Identify which cell holds the provided text, then report its (x, y) central coordinate. 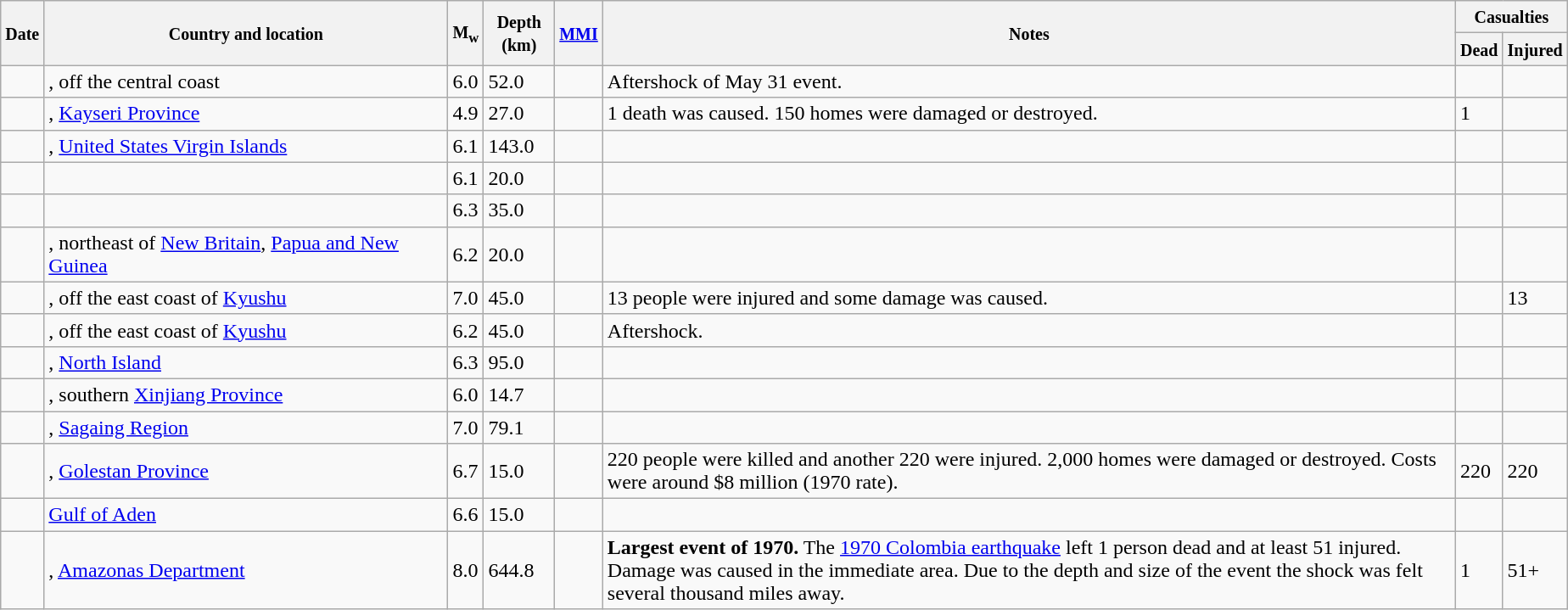
, Amazonas Department (246, 570)
, United States Virgin Islands (246, 146)
, northeast of New Britain, Papua and New Guinea (246, 255)
13 (1535, 298)
52.0 (519, 81)
Injured (1535, 49)
, off the central coast (246, 81)
13 people were injured and some damage was caused. (1028, 298)
220 people were killed and another 220 were injured. 2,000 homes were damaged or destroyed. Costs were around $8 million (1970 rate). (1028, 472)
, North Island (246, 362)
Date (22, 33)
35.0 (519, 210)
Depth (km) (519, 33)
95.0 (519, 362)
4.9 (466, 114)
14.7 (519, 395)
MMI (579, 33)
6.7 (466, 472)
1 death was caused. 150 homes were damaged or destroyed. (1028, 114)
, Sagaing Region (246, 427)
Mw (466, 33)
Casualties (1511, 17)
644.8 (519, 570)
Aftershock. (1028, 330)
6.6 (466, 515)
51+ (1535, 570)
, Kayseri Province (246, 114)
, Golestan Province (246, 472)
Notes (1028, 33)
, southern Xinjiang Province (246, 395)
Dead (1479, 49)
Gulf of Aden (246, 515)
Country and location (246, 33)
143.0 (519, 146)
79.1 (519, 427)
Aftershock of May 31 event. (1028, 81)
8.0 (466, 570)
27.0 (519, 114)
